For the text-containing cell, return its midpoint in [x, y] coordinate format. 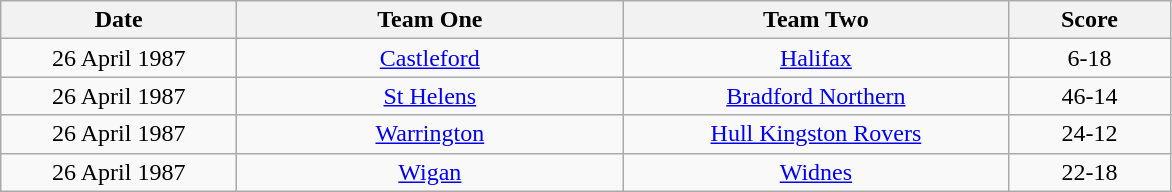
St Helens [430, 96]
Halifax [816, 58]
Team Two [816, 20]
46-14 [1090, 96]
Hull Kingston Rovers [816, 134]
22-18 [1090, 172]
6-18 [1090, 58]
Wigan [430, 172]
Team One [430, 20]
Date [119, 20]
24-12 [1090, 134]
Bradford Northern [816, 96]
Castleford [430, 58]
Widnes [816, 172]
Score [1090, 20]
Warrington [430, 134]
